Capture the cell that displays the provided text and extract its (X, Y) central coordinate. 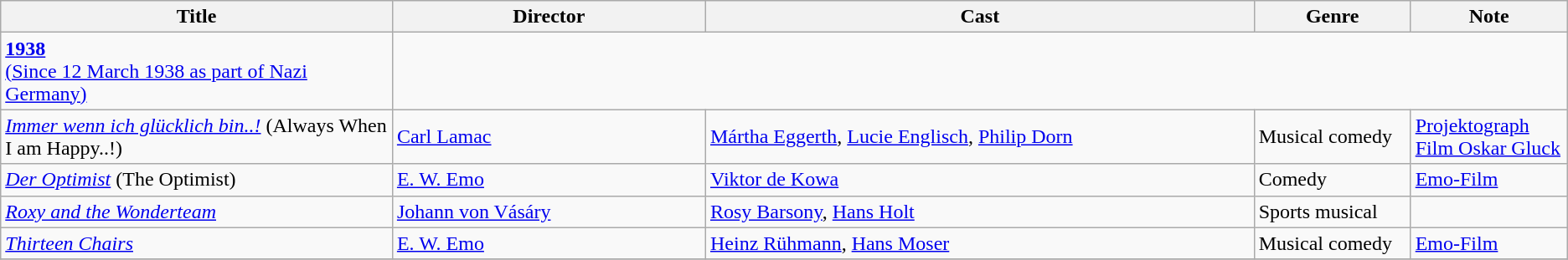
1938 (Since 12 March 1938 as part of Nazi Germany) (197, 71)
Director (549, 17)
Viktor de Kowa (980, 180)
Rosy Barsony, Hans Holt (980, 212)
Mártha Eggerth, Lucie Englisch, Philip Dorn (980, 137)
Cast (980, 17)
Projektograph Film Oskar Gluck (1489, 137)
Der Optimist (The Optimist) (197, 180)
Roxy and the Wonderteam (197, 212)
Note (1489, 17)
Comedy (1332, 180)
Genre (1332, 17)
Thirteen Chairs (197, 243)
Immer wenn ich glücklich bin..! (Always When I am Happy..!) (197, 137)
Carl Lamac (549, 137)
Johann von Vásáry (549, 212)
Title (197, 17)
Heinz Rühmann, Hans Moser (980, 243)
Sports musical (1332, 212)
